Extract the (x, y) coordinate from the center of the cell holding the provided text.  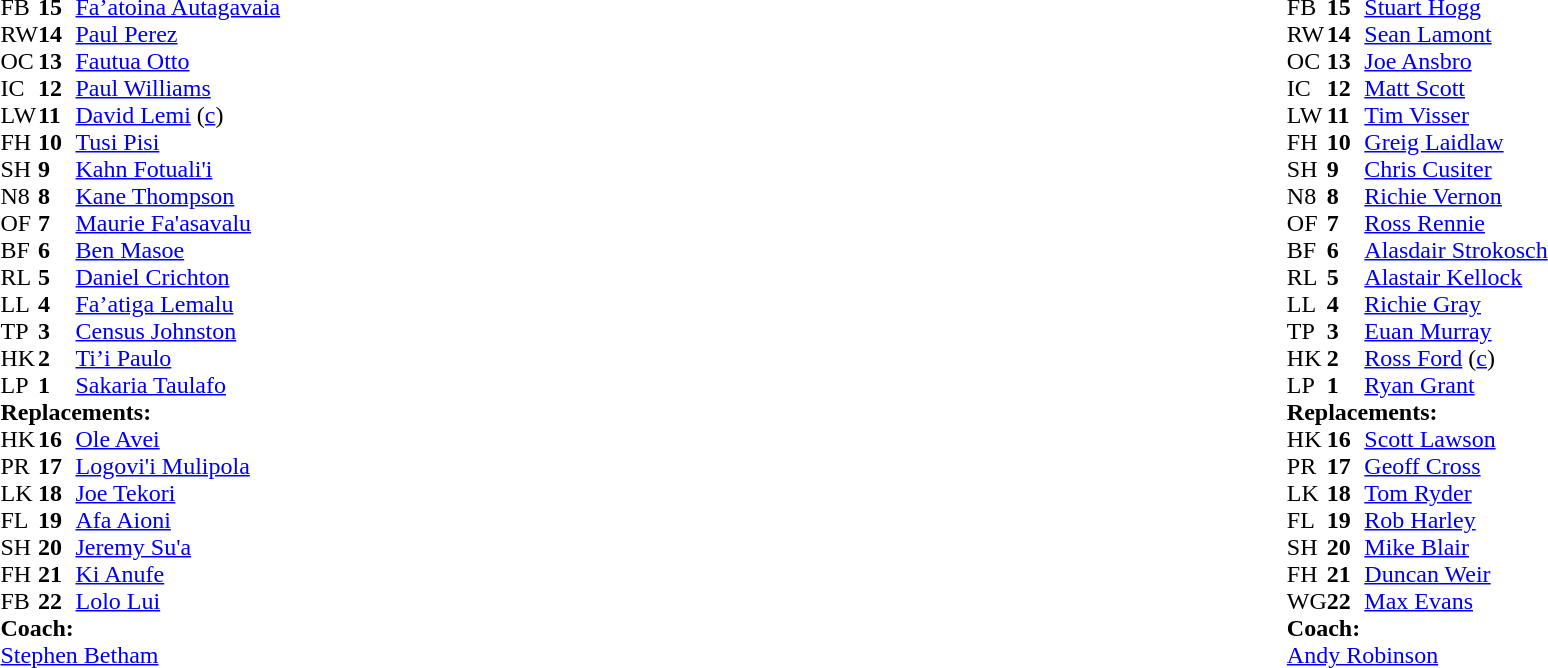
Paul Williams (178, 88)
Ole Avei (178, 440)
Tusi Pisi (178, 142)
Daniel Crichton (178, 278)
Joe Ansbro (1456, 62)
Max Evans (1456, 602)
Ti’i Paulo (178, 358)
Mike Blair (1456, 548)
Joe Tekori (178, 494)
Fautua Otto (178, 62)
Greig Laidlaw (1456, 142)
Ryan Grant (1456, 386)
Rob Harley (1456, 520)
Euan Murray (1456, 332)
WG (1307, 602)
Tom Ryder (1456, 494)
Paul Perez (178, 34)
Kane Thompson (178, 196)
Duncan Weir (1456, 574)
Chris Cusiter (1456, 170)
Sakaria Taulafo (178, 386)
Ki Anufe (178, 574)
Fa’atiga Lemalu (178, 304)
Alastair Kellock (1456, 278)
Sean Lamont (1456, 34)
Ross Rennie (1456, 224)
Lolo Lui (178, 602)
FB (19, 602)
Scott Lawson (1456, 440)
Kahn Fotuali'i (178, 170)
Richie Vernon (1456, 196)
Tim Visser (1456, 116)
Census Johnston (178, 332)
Afa Aioni (178, 520)
Alasdair Strokosch (1456, 250)
Ross Ford (c) (1456, 358)
Richie Gray (1456, 304)
Maurie Fa'asavalu (178, 224)
Geoff Cross (1456, 466)
Jeremy Su'a (178, 548)
Matt Scott (1456, 88)
Ben Masoe (178, 250)
David Lemi (c) (178, 116)
Logovi'i Mulipola (178, 466)
